Return the (x, y) coordinate for the center point of the cell that contains the specified text.  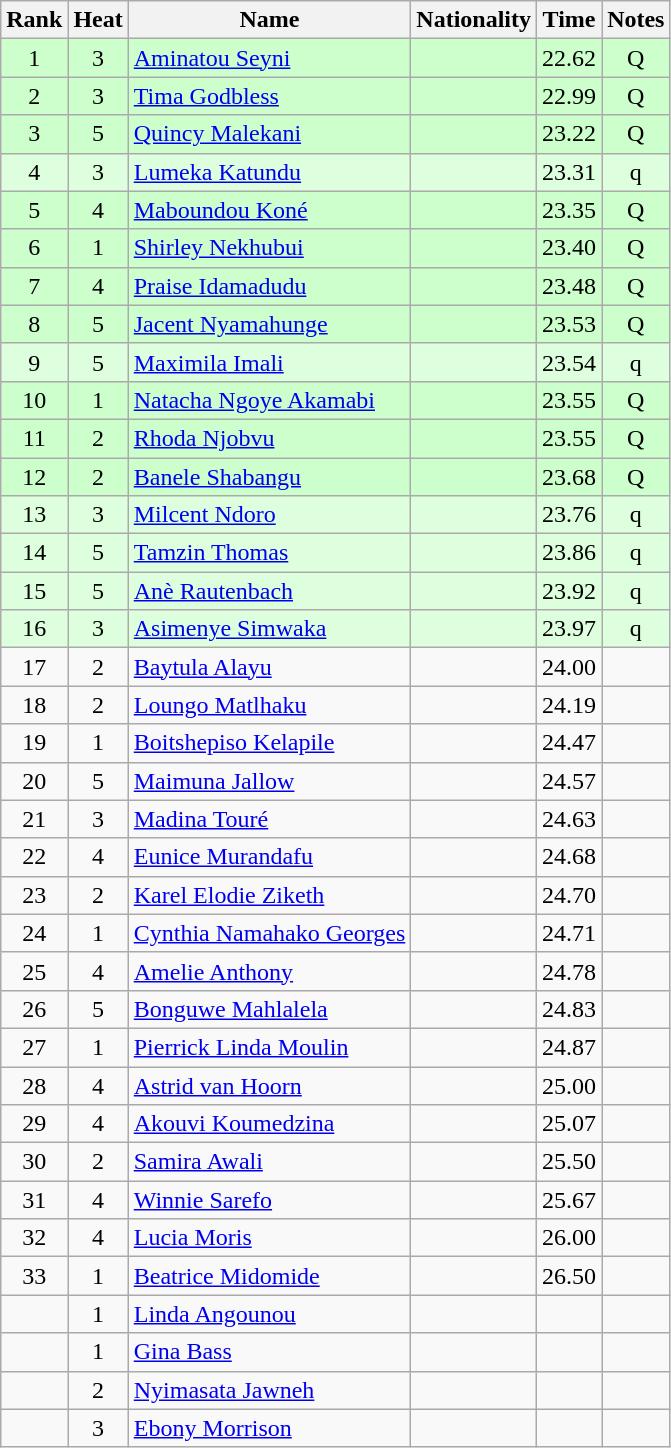
Samira Awali (270, 1162)
24.70 (570, 895)
26 (34, 1009)
Jacent Nyamahunge (270, 324)
23.35 (570, 210)
23.68 (570, 477)
Nyimasata Jawneh (270, 1390)
21 (34, 819)
23.97 (570, 629)
10 (34, 400)
24.78 (570, 971)
Anè Rautenbach (270, 591)
23.86 (570, 553)
Lumeka Katundu (270, 172)
23.53 (570, 324)
Time (570, 20)
22 (34, 857)
18 (34, 705)
Asimenye Simwaka (270, 629)
15 (34, 591)
9 (34, 362)
28 (34, 1085)
Astrid van Hoorn (270, 1085)
25.07 (570, 1124)
Rank (34, 20)
Milcent Ndoro (270, 515)
6 (34, 248)
14 (34, 553)
20 (34, 781)
24.57 (570, 781)
Name (270, 20)
23.40 (570, 248)
23.48 (570, 286)
Heat (98, 20)
27 (34, 1047)
Linda Angounou (270, 1314)
Quincy Malekani (270, 134)
Pierrick Linda Moulin (270, 1047)
23 (34, 895)
13 (34, 515)
26.00 (570, 1238)
Madina Touré (270, 819)
Ebony Morrison (270, 1428)
12 (34, 477)
Tamzin Thomas (270, 553)
23.92 (570, 591)
Shirley Nekhubui (270, 248)
25.67 (570, 1200)
Maboundou Koné (270, 210)
24 (34, 933)
Loungo Matlhaku (270, 705)
Notes (636, 20)
Natacha Ngoye Akamabi (270, 400)
Cynthia Namahako Georges (270, 933)
24.87 (570, 1047)
24.71 (570, 933)
8 (34, 324)
26.50 (570, 1276)
Maximila Imali (270, 362)
Praise Idamadudu (270, 286)
23.54 (570, 362)
Gina Bass (270, 1352)
Eunice Murandafu (270, 857)
24.63 (570, 819)
24.83 (570, 1009)
23.31 (570, 172)
16 (34, 629)
29 (34, 1124)
25.00 (570, 1085)
24.19 (570, 705)
Maimuna Jallow (270, 781)
Tima Godbless (270, 96)
23.22 (570, 134)
Nationality (474, 20)
Rhoda Njobvu (270, 438)
24.68 (570, 857)
Baytula Alayu (270, 667)
23.76 (570, 515)
22.99 (570, 96)
30 (34, 1162)
32 (34, 1238)
17 (34, 667)
Banele Shabangu (270, 477)
Amelie Anthony (270, 971)
Aminatou Seyni (270, 58)
31 (34, 1200)
25 (34, 971)
22.62 (570, 58)
33 (34, 1276)
Beatrice Midomide (270, 1276)
24.47 (570, 743)
25.50 (570, 1162)
11 (34, 438)
Boitshepiso Kelapile (270, 743)
Winnie Sarefo (270, 1200)
Lucia Moris (270, 1238)
Akouvi Koumedzina (270, 1124)
7 (34, 286)
19 (34, 743)
24.00 (570, 667)
Bonguwe Mahlalela (270, 1009)
Karel Elodie Ziketh (270, 895)
